Return (X, Y) of the center of cell containing provided text 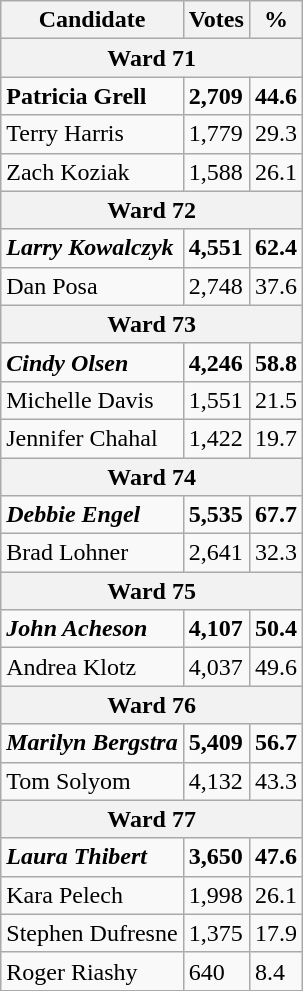
Jennifer Chahal (92, 438)
Votes (216, 20)
4,132 (216, 781)
1,998 (216, 895)
Ward 77 (152, 819)
Ward 76 (152, 705)
49.6 (276, 667)
1,779 (216, 134)
1,551 (216, 400)
Brad Lohner (92, 553)
Roger Riashy (92, 971)
58.8 (276, 362)
1,375 (216, 933)
Debbie Engel (92, 515)
32.3 (276, 553)
Stephen Dufresne (92, 933)
3,650 (216, 857)
Marilyn Bergstra (92, 743)
19.7 (276, 438)
2,748 (216, 286)
1,588 (216, 172)
Ward 73 (152, 324)
5,535 (216, 515)
47.6 (276, 857)
Andrea Klotz (92, 667)
67.7 (276, 515)
29.3 (276, 134)
56.7 (276, 743)
Patricia Grell (92, 96)
37.6 (276, 286)
62.4 (276, 248)
4,107 (216, 629)
Laura Thibert (92, 857)
Dan Posa (92, 286)
17.9 (276, 933)
Larry Kowalczyk (92, 248)
Zach Koziak (92, 172)
% (276, 20)
43.3 (276, 781)
4,551 (216, 248)
5,409 (216, 743)
Kara Pelech (92, 895)
21.5 (276, 400)
4,246 (216, 362)
Terry Harris (92, 134)
Michelle Davis (92, 400)
Ward 74 (152, 477)
4,037 (216, 667)
Ward 71 (152, 58)
Ward 75 (152, 591)
Cindy Olsen (92, 362)
2,641 (216, 553)
Tom Solyom (92, 781)
2,709 (216, 96)
1,422 (216, 438)
640 (216, 971)
Ward 72 (152, 210)
50.4 (276, 629)
Candidate (92, 20)
John Acheson (92, 629)
8.4 (276, 971)
44.6 (276, 96)
